Scan for the cell matching the given text and deliver its [x, y] coordinate at center. 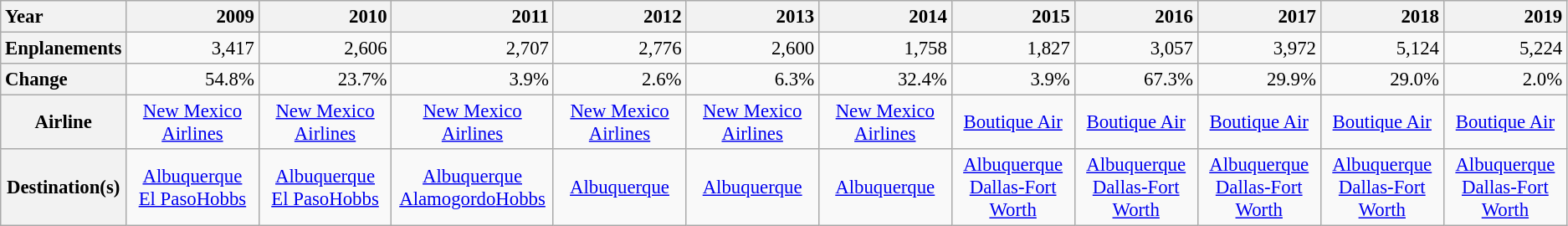
Change [64, 80]
2014 [885, 17]
2,600 [753, 49]
2.0% [1504, 80]
3,057 [1136, 49]
2016 [1136, 17]
2.6% [619, 80]
2,776 [619, 49]
2013 [753, 17]
2015 [1012, 17]
Destination(s) [64, 187]
2,707 [472, 49]
54.8% [192, 80]
67.3% [1136, 80]
1,827 [1012, 49]
5,224 [1504, 49]
Airline [64, 122]
2011 [472, 17]
29.9% [1258, 80]
2019 [1504, 17]
2,606 [325, 49]
1,758 [885, 49]
3,972 [1258, 49]
6.3% [753, 80]
32.4% [885, 80]
AlbuquerqueAlamogordoHobbs [472, 187]
Year [64, 17]
29.0% [1382, 80]
23.7% [325, 80]
2012 [619, 17]
2010 [325, 17]
5,124 [1382, 49]
2009 [192, 17]
2017 [1258, 17]
2018 [1382, 17]
3,417 [192, 49]
Enplanements [64, 49]
